Identify which cell holds the provided text, then report its [x, y] central coordinate. 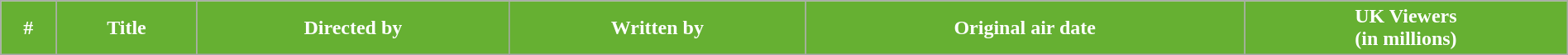
Title [127, 28]
UK Viewers(in millions) [1406, 28]
Original air date [1025, 28]
Directed by [353, 28]
# [28, 28]
Written by [657, 28]
